Return [X, Y] of the center of cell containing provided text 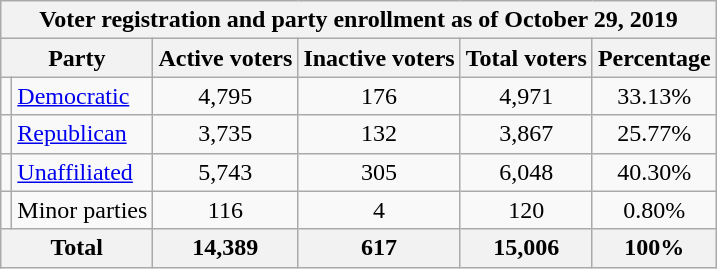
3,867 [526, 134]
25.77% [654, 134]
Inactive voters [379, 58]
Voter registration and party enrollment as of October 29, 2019 [359, 20]
6,048 [526, 172]
132 [379, 134]
33.13% [654, 96]
120 [526, 210]
Total voters [526, 58]
4,795 [226, 96]
Total [77, 248]
4,971 [526, 96]
15,006 [526, 248]
116 [226, 210]
0.80% [654, 210]
4 [379, 210]
5,743 [226, 172]
Active voters [226, 58]
40.30% [654, 172]
Republican [82, 134]
Percentage [654, 58]
Party [77, 58]
Democratic [82, 96]
305 [379, 172]
14,389 [226, 248]
Unaffiliated [82, 172]
3,735 [226, 134]
176 [379, 96]
100% [654, 248]
617 [379, 248]
Minor parties [82, 210]
